Pinpoint the cell where the given text exists, returning its (x, y) midpoint coordinate. 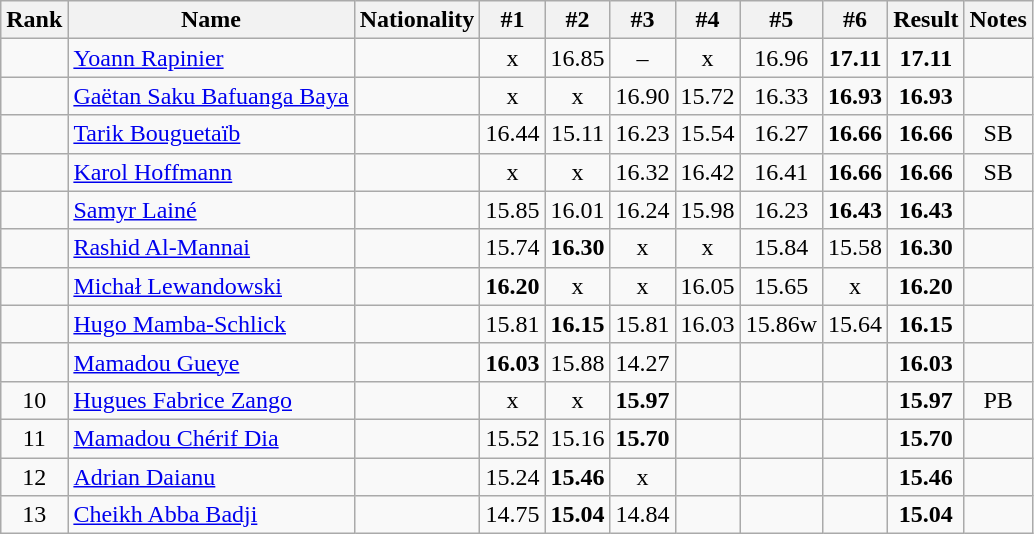
Hugo Mamba-Schlick (211, 324)
#4 (708, 20)
15.24 (512, 477)
15.64 (856, 324)
10 (34, 400)
16.41 (781, 172)
15.88 (578, 362)
15.58 (856, 248)
15.65 (781, 286)
15.72 (708, 96)
15.85 (512, 210)
14.75 (512, 515)
#6 (856, 20)
15.16 (578, 438)
Michał Lewandowski (211, 286)
16.24 (642, 210)
11 (34, 438)
PB (998, 400)
16.32 (642, 172)
Nationality (417, 20)
16.42 (708, 172)
15.11 (578, 134)
14.27 (642, 362)
16.33 (781, 96)
Mamadou Gueye (211, 362)
Name (211, 20)
16.44 (512, 134)
Yoann Rapinier (211, 58)
Samyr Lainé (211, 210)
– (642, 58)
15.54 (708, 134)
15.74 (512, 248)
Notes (998, 20)
Karol Hoffmann (211, 172)
16.90 (642, 96)
16.05 (708, 286)
16.27 (781, 134)
16.96 (781, 58)
Mamadou Chérif Dia (211, 438)
16.85 (578, 58)
#5 (781, 20)
#3 (642, 20)
Adrian Daianu (211, 477)
#1 (512, 20)
14.84 (642, 515)
Gaëtan Saku Bafuanga Baya (211, 96)
15.84 (781, 248)
Result (926, 20)
Rashid Al-Mannai (211, 248)
Cheikh Abba Badji (211, 515)
15.98 (708, 210)
15.52 (512, 438)
13 (34, 515)
Hugues Fabrice Zango (211, 400)
15.86w (781, 324)
Rank (34, 20)
16.01 (578, 210)
Tarik Bouguetaïb (211, 134)
#2 (578, 20)
12 (34, 477)
